From the cell containing the given text, extract its center point as (x, y) coordinate. 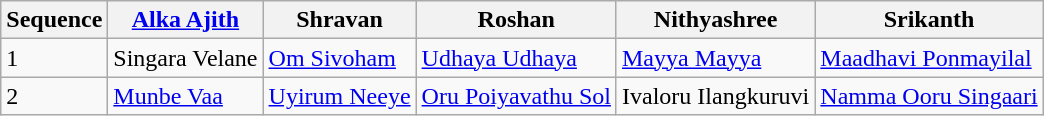
Mayya Mayya (715, 58)
Udhaya Udhaya (516, 58)
Nithyashree (715, 20)
Ivaloru Ilangkuruvi (715, 96)
Munbe Vaa (186, 96)
Alka Ajith (186, 20)
2 (54, 96)
Maadhavi Ponmayilal (929, 58)
1 (54, 58)
Shravan (340, 20)
Namma Ooru Singaari (929, 96)
Oru Poiyavathu Sol (516, 96)
Srikanth (929, 20)
Om Sivoham (340, 58)
Uyirum Neeye (340, 96)
Singara Velane (186, 58)
Roshan (516, 20)
Sequence (54, 20)
